Pinpoint the cell where the given text exists, returning its (X, Y) midpoint coordinate. 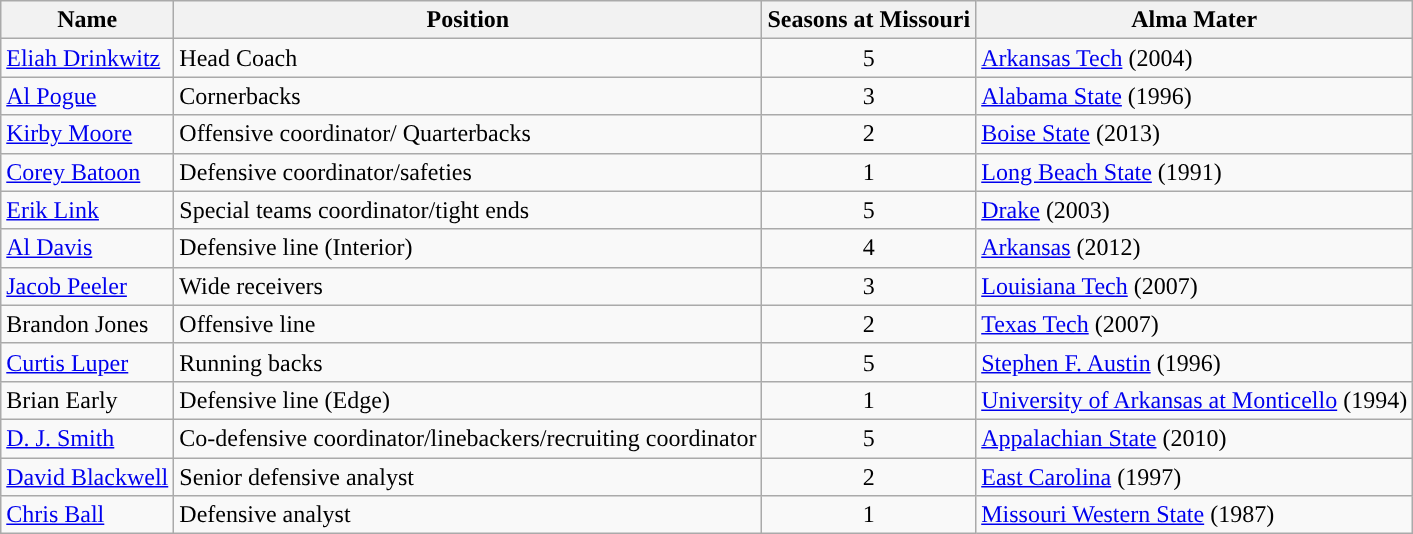
Jacob Peeler (88, 286)
Erik Link (88, 210)
Missouri Western State (1987) (1194, 515)
Curtis Luper (88, 362)
Senior defensive analyst (468, 477)
Brian Early (88, 400)
East Carolina (1997) (1194, 477)
Appalachian State (2010) (1194, 438)
Head Coach (468, 58)
Special teams coordinator/tight ends (468, 210)
Boise State (2013) (1194, 134)
Defensive analyst (468, 515)
Wide receivers (468, 286)
Alabama State (1996) (1194, 96)
Chris Ball (88, 515)
Defensive line (Interior) (468, 248)
Al Davis (88, 248)
Defensive line (Edge) (468, 400)
Alma Mater (1194, 20)
Texas Tech (2007) (1194, 324)
Stephen F. Austin (1996) (1194, 362)
Eliah Drinkwitz (88, 58)
Cornerbacks (468, 96)
Drake (2003) (1194, 210)
Seasons at Missouri (869, 20)
Al Pogue (88, 96)
4 (869, 248)
Arkansas (2012) (1194, 248)
Louisiana Tech (2007) (1194, 286)
Arkansas Tech (2004) (1194, 58)
Corey Batoon (88, 172)
Long Beach State (1991) (1194, 172)
Offensive coordinator/ Quarterbacks (468, 134)
Kirby Moore (88, 134)
Position (468, 20)
University of Arkansas at Monticello (1994) (1194, 400)
Co-defensive coordinator/linebackers/recruiting coordinator (468, 438)
David Blackwell (88, 477)
Offensive line (468, 324)
D. J. Smith (88, 438)
Name (88, 20)
Defensive coordinator/safeties (468, 172)
Running backs (468, 362)
Brandon Jones (88, 324)
